From the cell containing the given text, extract its center point as (x, y) coordinate. 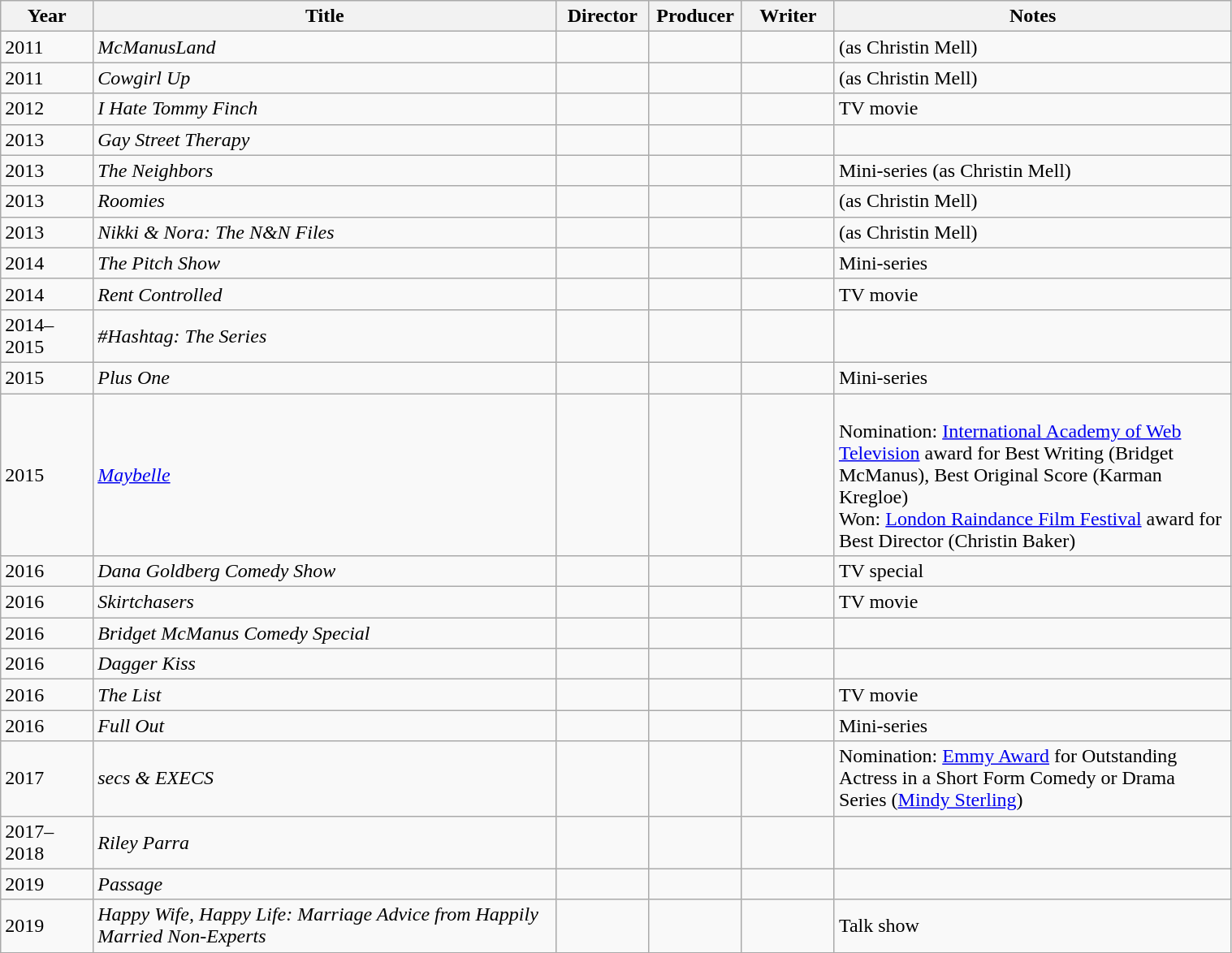
Skirtchasers (325, 602)
#Hashtag: The Series (325, 336)
Nikki & Nora: The N&N Files (325, 232)
Full Out (325, 726)
Talk show (1033, 925)
Rent Controlled (325, 294)
Dana Goldberg Comedy Show (325, 571)
Producer (695, 16)
Mini-series (as Christin Mell) (1033, 170)
Plus One (325, 377)
Director (603, 16)
Gay Street Therapy (325, 140)
Dagger Kiss (325, 664)
Passage (325, 884)
2012 (47, 109)
2014–2015 (47, 336)
Cowgirl Up (325, 78)
The Pitch Show (325, 263)
2017–2018 (47, 843)
Nomination: Emmy Award for Outstanding Actress in a Short Form Comedy or Drama Series (Mindy Sterling) (1033, 778)
Roomies (325, 201)
The List (325, 695)
Title (325, 16)
Year (47, 16)
Happy Wife, Happy Life: Marriage Advice from Happily Married Non-Experts (325, 925)
The Neighbors (325, 170)
2017 (47, 778)
TV special (1033, 571)
Notes (1033, 16)
secs & EXECS (325, 778)
I Hate Tommy Finch (325, 109)
Bridget McManus Comedy Special (325, 633)
Riley Parra (325, 843)
Writer (788, 16)
McManusLand (325, 47)
Maybelle (325, 474)
